Capture the cell that displays the provided text and extract its [X, Y] central coordinate. 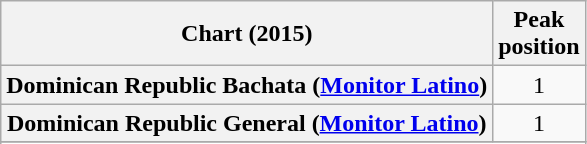
Dominican Republic Bachata (Monitor Latino) [247, 85]
Chart (2015) [247, 34]
Dominican Republic General (Monitor Latino) [247, 123]
Peakposition [539, 34]
